Extract the (x, y) coordinate from the center of the cell holding the provided text.  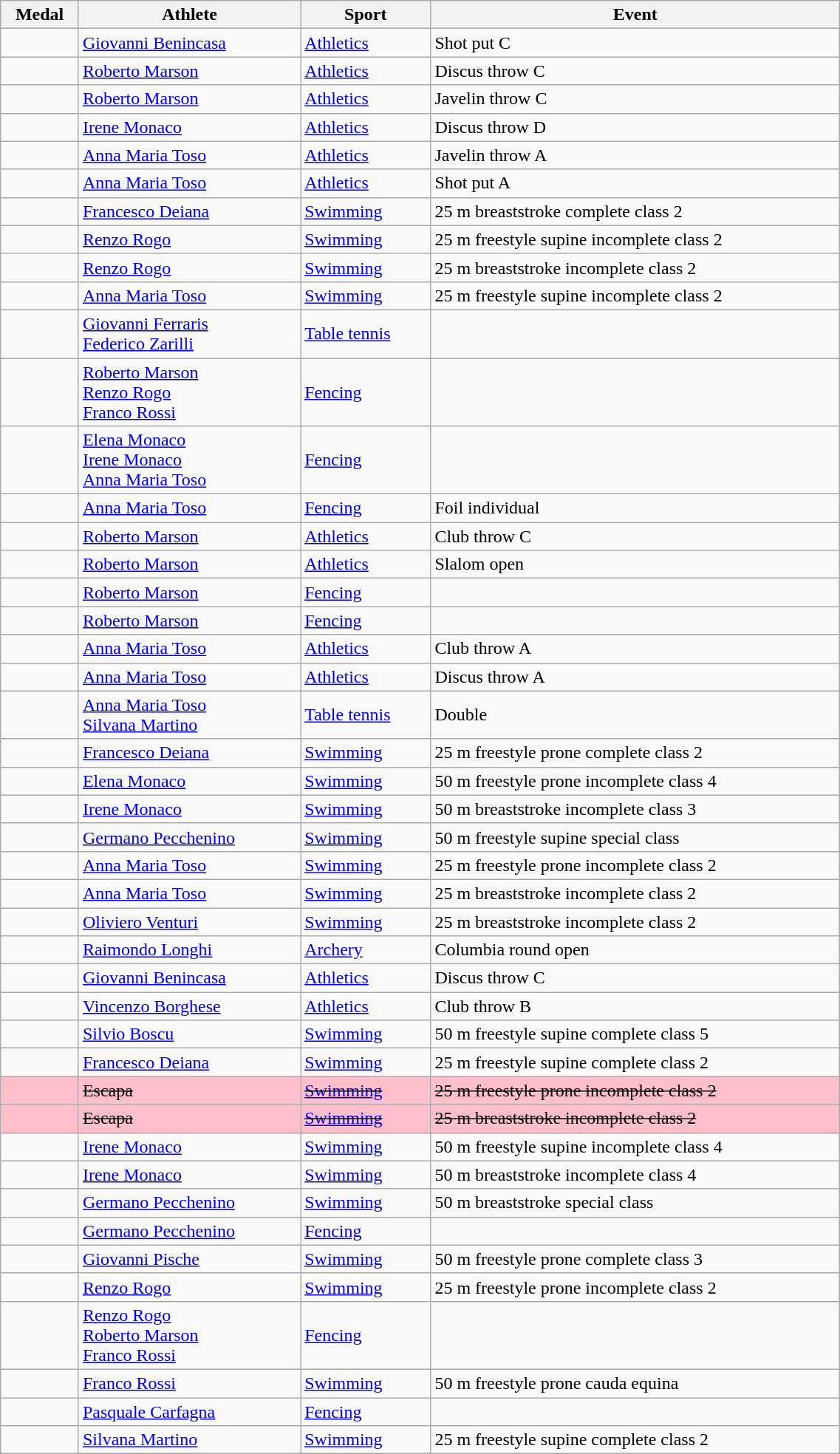
Medal (40, 15)
Javelin throw A (635, 155)
50 m breaststroke incomplete class 3 (635, 809)
Raimondo Longhi (189, 950)
Event (635, 15)
Vincenzo Borghese (189, 1006)
Slalom open (635, 564)
50 m freestyle supine complete class 5 (635, 1034)
Discus throw A (635, 677)
Club throw B (635, 1006)
Javelin throw C (635, 99)
Foil individual (635, 508)
50 m freestyle prone complete class 3 (635, 1259)
Elena Monaco (189, 781)
Roberto MarsonRenzo RogoFranco Rossi (189, 392)
Discus throw D (635, 127)
Giovanni Pische (189, 1259)
Archery (366, 950)
Athlete (189, 15)
50 m breaststroke incomplete class 4 (635, 1175)
Elena MonacoIrene MonacoAnna Maria Toso (189, 460)
Club throw C (635, 536)
25 m breaststroke complete class 2 (635, 211)
50 m freestyle prone cauda equina (635, 1383)
25 m freestyle prone complete class 2 (635, 753)
50 m freestyle supine incomplete class 4 (635, 1147)
Silvio Boscu (189, 1034)
Double (635, 715)
Giovanni FerrarisFederico Zarilli (189, 334)
Club throw A (635, 649)
Anna Maria TosoSilvana Martino (189, 715)
Franco Rossi (189, 1383)
Silvana Martino (189, 1440)
50 m freestyle prone incomplete class 4 (635, 781)
Columbia round open (635, 950)
50 m freestyle supine special class (635, 837)
Shot put A (635, 183)
Pasquale Carfagna (189, 1412)
50 m breaststroke special class (635, 1203)
Shot put C (635, 43)
Renzo RogoRoberto MarsonFranco Rossi (189, 1335)
Sport (366, 15)
Oliviero Venturi (189, 921)
